Find where the given text appears and provide that cell's center as (X, Y) coordinate. 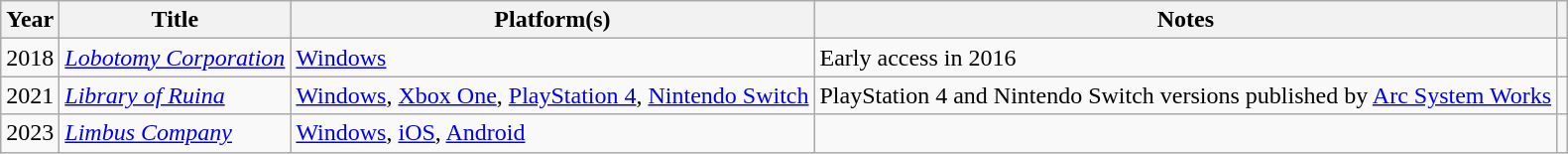
Windows, iOS, Android (552, 133)
2021 (30, 95)
Lobotomy Corporation (175, 58)
Early access in 2016 (1186, 58)
Title (175, 20)
Windows, Xbox One, PlayStation 4, Nintendo Switch (552, 95)
2023 (30, 133)
Platform(s) (552, 20)
PlayStation 4 and Nintendo Switch versions published by Arc System Works (1186, 95)
Windows (552, 58)
Library of Ruina (175, 95)
Year (30, 20)
Notes (1186, 20)
2018 (30, 58)
Limbus Company (175, 133)
